For the text-containing cell, return its midpoint in [X, Y] coordinate format. 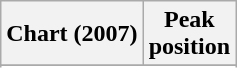
Chart (2007) [72, 34]
Peak position [189, 34]
